Search for the cell housing the specified text and yield its (x, y) center coordinate. 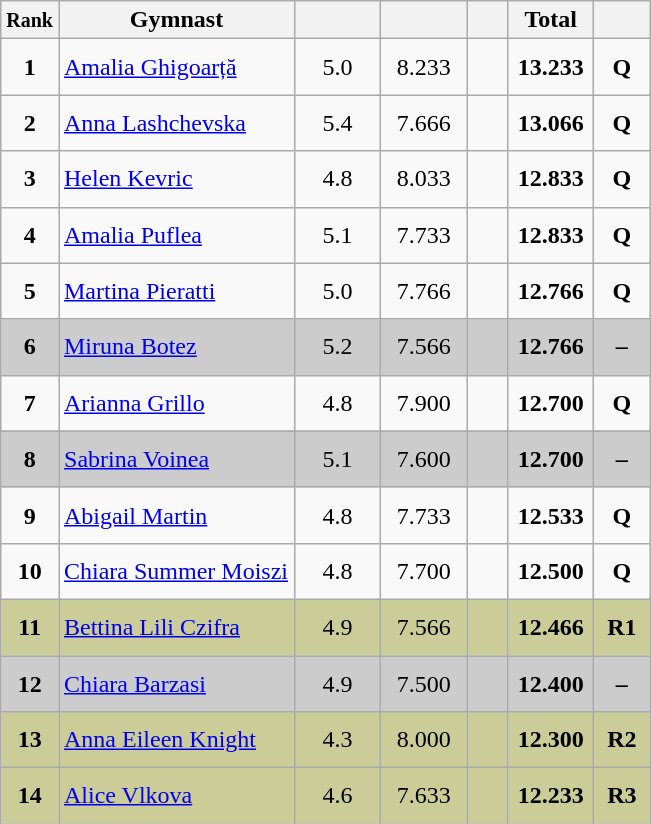
7.900 (424, 403)
12.300 (551, 740)
Chiara Barzasi (176, 684)
8 (30, 459)
1 (30, 67)
Martina Pieratti (176, 291)
Amalia Ghigoarță (176, 67)
4.3 (338, 740)
5.2 (338, 347)
Anna Lashchevska (176, 123)
12.466 (551, 627)
13.233 (551, 67)
7.666 (424, 123)
Helen Kevric (176, 179)
7.766 (424, 291)
4.6 (338, 796)
5 (30, 291)
Chiara Summer Moiszi (176, 571)
14 (30, 796)
R2 (622, 740)
12.233 (551, 796)
Arianna Grillo (176, 403)
7 (30, 403)
Anna Eileen Knight (176, 740)
13 (30, 740)
7.633 (424, 796)
11 (30, 627)
Alice Vlkova (176, 796)
Amalia Puflea (176, 235)
Sabrina Voinea (176, 459)
12.533 (551, 515)
6 (30, 347)
Abigail Martin (176, 515)
R3 (622, 796)
12.500 (551, 571)
8.033 (424, 179)
Miruna Botez (176, 347)
Bettina Lili Czifra (176, 627)
5.4 (338, 123)
4 (30, 235)
Total (551, 20)
12.400 (551, 684)
Rank (30, 20)
10 (30, 571)
13.066 (551, 123)
12 (30, 684)
8.000 (424, 740)
7.700 (424, 571)
3 (30, 179)
7.600 (424, 459)
7.500 (424, 684)
R1 (622, 627)
8.233 (424, 67)
9 (30, 515)
2 (30, 123)
Gymnast (176, 20)
